For the text-containing cell, return its midpoint in [X, Y] coordinate format. 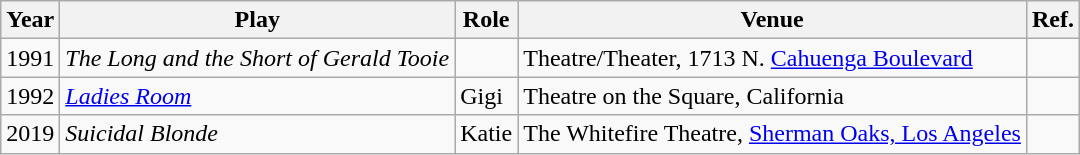
Venue [772, 20]
1992 [30, 96]
2019 [30, 134]
Suicidal Blonde [258, 134]
Ladies Room [258, 96]
Katie [486, 134]
Role [486, 20]
The Long and the Short of Gerald Tooie [258, 58]
The Whitefire Theatre, Sherman Oaks, Los Angeles [772, 134]
Year [30, 20]
Theatre on the Square, California [772, 96]
Theatre/Theater, 1713 N. Cahuenga Boulevard [772, 58]
Play [258, 20]
1991 [30, 58]
Gigi [486, 96]
Ref. [1052, 20]
